Find where the given text appears and provide that cell's center as (X, Y) coordinate. 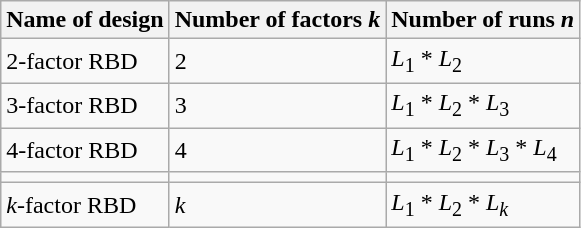
L1 * L2 * L3 (483, 105)
k (278, 205)
Number of factors k (278, 20)
Name of design (85, 20)
2-factor RBD (85, 61)
L1 * L2 * L3 * L4 (483, 150)
2 (278, 61)
L1 * L2 * Lk (483, 205)
L1 * L2 (483, 61)
k-factor RBD (85, 205)
3 (278, 105)
3-factor RBD (85, 105)
4-factor RBD (85, 150)
Number of runs n (483, 20)
4 (278, 150)
